Search for the cell housing the specified text and yield its (X, Y) center coordinate. 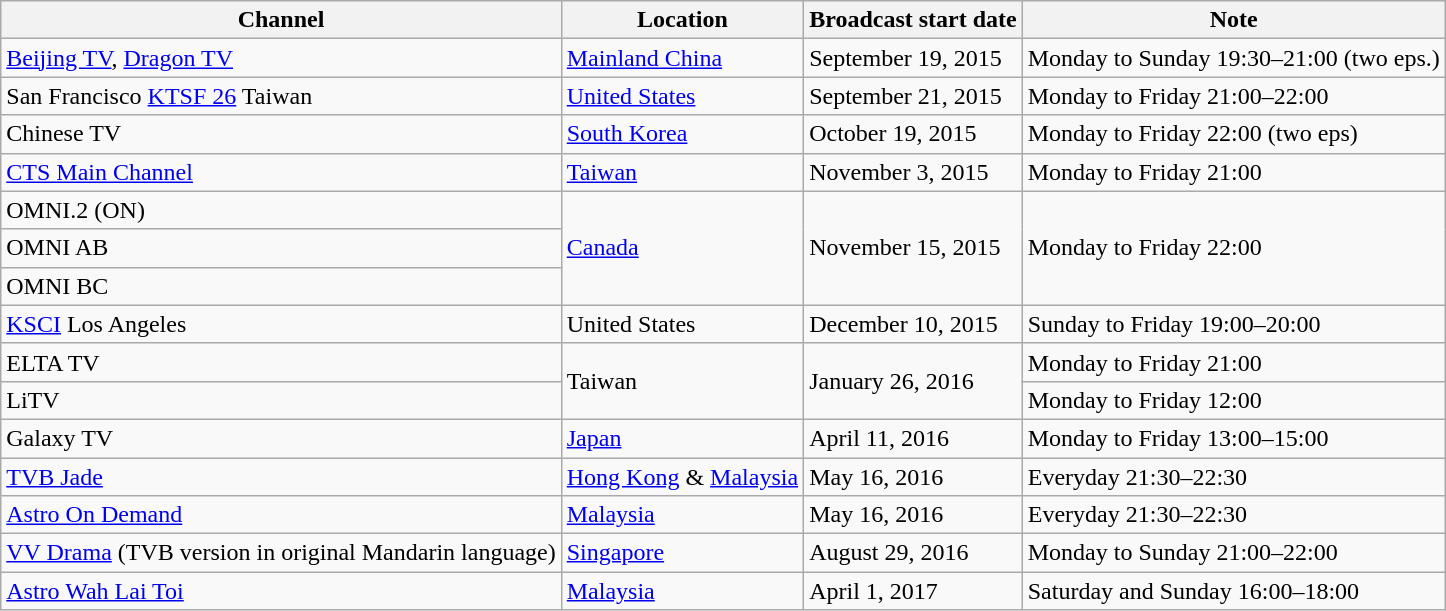
OMNI.2 (ON) (281, 210)
Sunday to Friday 19:00–20:00 (1234, 324)
KSCI Los Angeles (281, 324)
Hong Kong & Malaysia (682, 477)
April 11, 2016 (914, 438)
August 29, 2016 (914, 553)
Monday to Friday 12:00 (1234, 400)
Monday to Friday 13:00–15:00 (1234, 438)
Singapore (682, 553)
Monday to Friday 22:00 (1234, 248)
ELTA TV (281, 362)
Monday to Friday 21:00–22:00 (1234, 96)
Broadcast start date (914, 20)
Monday to Friday 22:00 (two eps) (1234, 134)
Astro Wah Lai Toi (281, 591)
Channel (281, 20)
OMNI BC (281, 286)
Canada (682, 248)
September 19, 2015 (914, 58)
April 1, 2017 (914, 591)
OMNI AB (281, 248)
LiTV (281, 400)
Monday to Sunday 19:30–21:00 (two eps.) (1234, 58)
Location (682, 20)
CTS Main Channel (281, 172)
Note (1234, 20)
Astro On Demand (281, 515)
December 10, 2015 (914, 324)
October 19, 2015 (914, 134)
Chinese TV (281, 134)
November 15, 2015 (914, 248)
September 21, 2015 (914, 96)
San Francisco KTSF 26 Taiwan (281, 96)
Monday to Sunday 21:00–22:00 (1234, 553)
South Korea (682, 134)
TVB Jade (281, 477)
Saturday and Sunday 16:00–18:00 (1234, 591)
Japan (682, 438)
VV Drama (TVB version in original Mandarin language) (281, 553)
November 3, 2015 (914, 172)
Beijing TV, Dragon TV (281, 58)
Mainland China (682, 58)
January 26, 2016 (914, 381)
Galaxy TV (281, 438)
